Search for the cell housing the specified text and yield its (x, y) center coordinate. 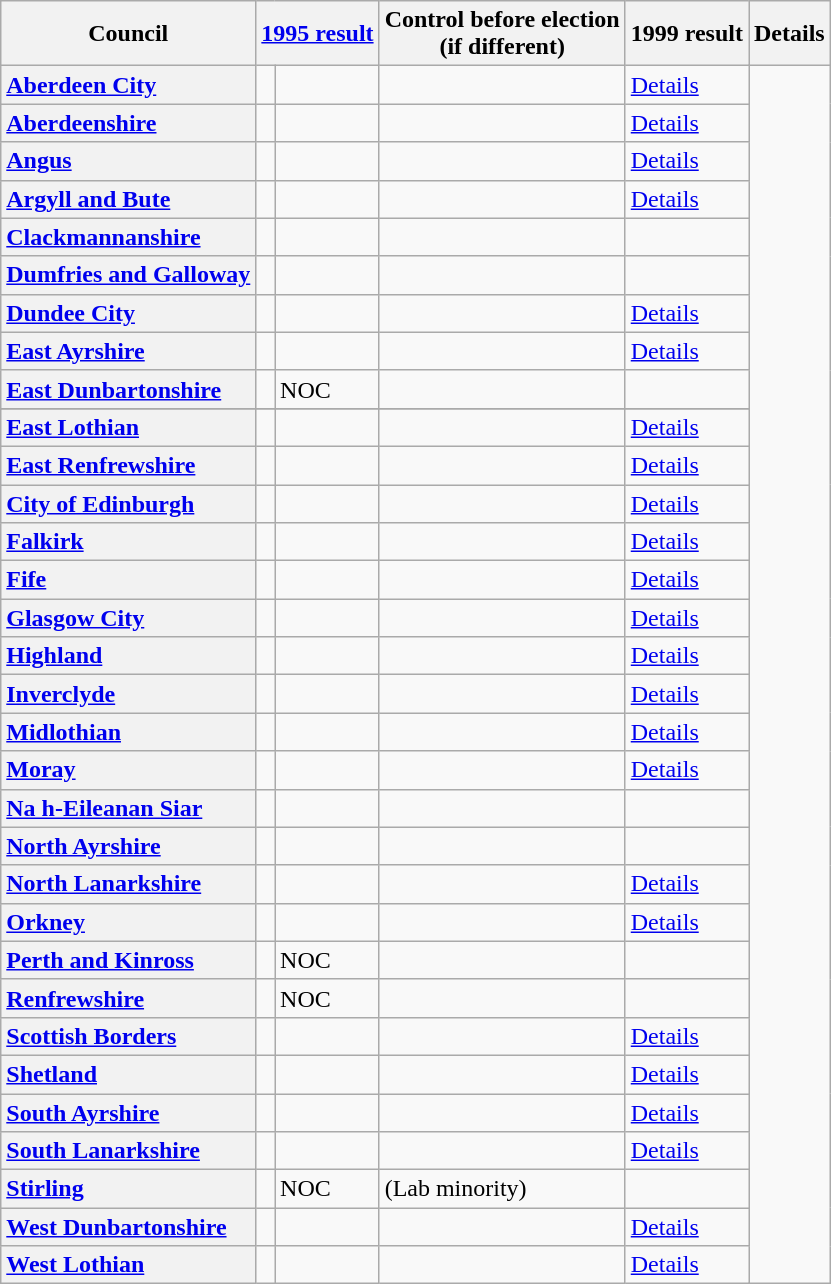
Perth and Kinross (128, 960)
Glasgow City (128, 618)
Stirling (128, 1189)
East Renfrewshire (128, 465)
Falkirk (128, 542)
Angus (128, 161)
West Lothian (128, 1265)
Argyll and Bute (128, 199)
City of Edinburgh (128, 503)
Dumfries and Galloway (128, 275)
Renfrewshire (128, 998)
Midlothian (128, 732)
South Ayrshire (128, 1113)
East Ayrshire (128, 351)
(Lab minority) (502, 1189)
Scottish Borders (128, 1036)
East Dunbartonshire (128, 389)
Control before election(if different) (502, 34)
Fife (128, 580)
North Ayrshire (128, 846)
1995 result (318, 34)
Shetland (128, 1074)
South Lanarkshire (128, 1151)
Inverclyde (128, 694)
Aberdeenshire (128, 123)
Moray (128, 770)
Aberdeen City (128, 85)
Highland (128, 656)
Clackmannanshire (128, 237)
Na h-Eileanan Siar (128, 808)
Dundee City (128, 313)
West Dunbartonshire (128, 1227)
North Lanarkshire (128, 884)
1999 result (686, 34)
Orkney (128, 922)
East Lothian (128, 427)
Council (128, 34)
